Output the [X, Y] coordinate of the center of the cell containing the given text.  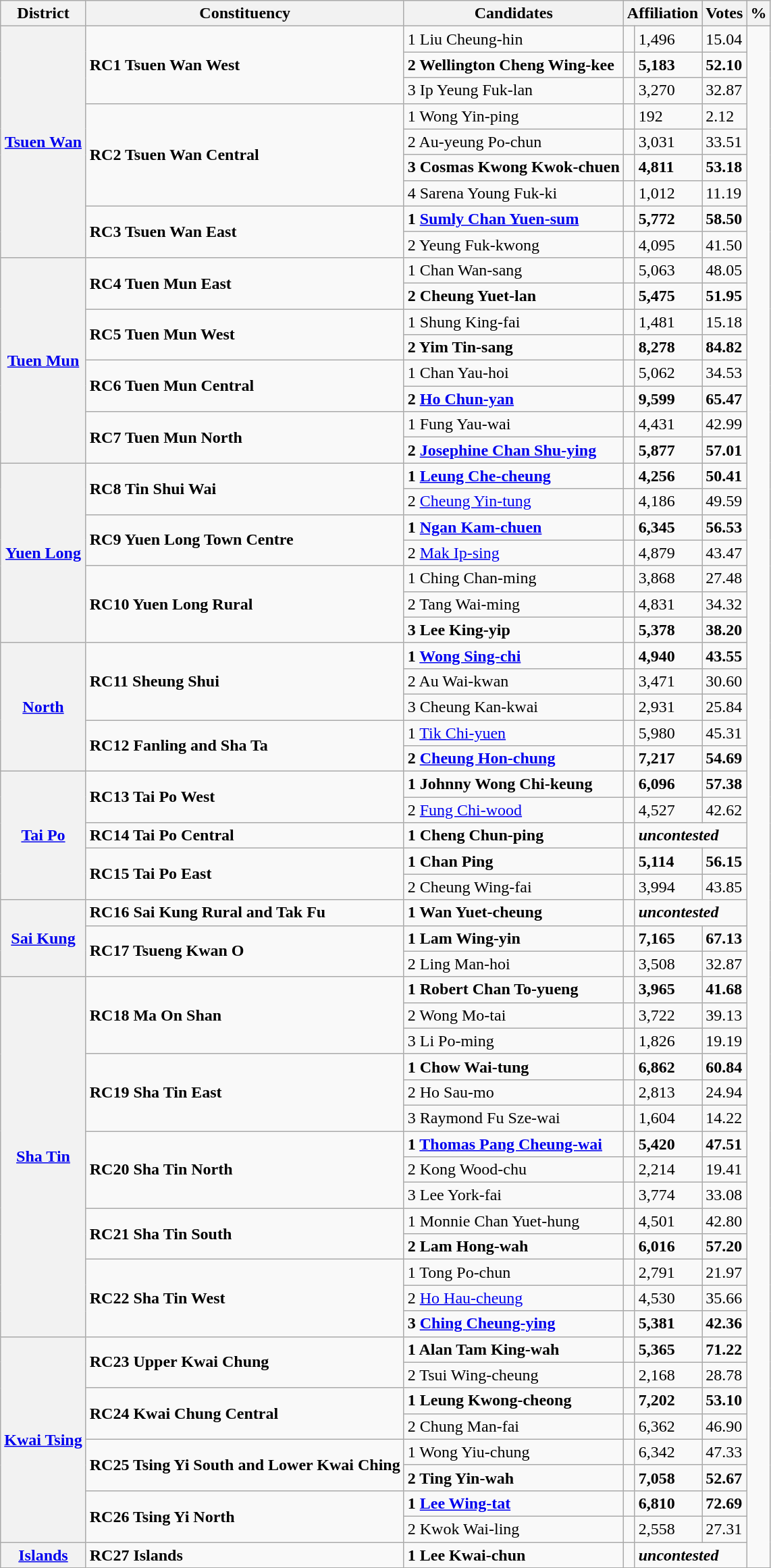
52.10 [724, 65]
2 Lam Hong-wah [513, 1247]
4,095 [668, 244]
42.62 [724, 810]
1 Tik Chi-yuen [513, 732]
2 Yeung Fuk-kwong [513, 244]
60.84 [724, 1066]
3 Ip Yeung Fuk-lan [513, 90]
RC4 Tuen Mun East [244, 283]
RC27 Islands [244, 1555]
24.94 [724, 1092]
3,270 [668, 90]
RC15 Tai Po East [244, 874]
33.51 [724, 142]
41.50 [724, 244]
3,994 [668, 887]
43.85 [724, 887]
1 Leung Kwong-cheong [513, 1401]
5,980 [668, 732]
42.99 [724, 425]
7,217 [668, 759]
5,063 [668, 270]
54.69 [724, 759]
RC8 Tin Shui Wai [244, 489]
3 Ching Cheung-ying [513, 1324]
3,031 [668, 142]
35.66 [724, 1298]
2,931 [668, 707]
5,420 [668, 1144]
2 Ling Man-hoi [513, 964]
1 Chow Wai-tung [513, 1066]
42.36 [724, 1324]
27.31 [724, 1529]
1,012 [668, 193]
RC9 Yuen Long Town Centre [244, 540]
2 Fung Chi-wood [513, 810]
2 Cheung Hon-chung [513, 759]
1 Shung King-fai [513, 322]
49.59 [724, 502]
2 Cheung Yuet-lan [513, 296]
2,813 [668, 1092]
1 Lam Wing-yin [513, 938]
RC21 Sha Tin South [244, 1234]
Sai Kung [43, 938]
2,168 [668, 1375]
1 Cheng Chun-ping [513, 836]
19.41 [724, 1170]
6,342 [668, 1452]
Affiliation [662, 13]
3 Cosmas Kwong Kwok-chuen [513, 167]
RC13 Tai Po West [244, 797]
1,496 [668, 39]
3,471 [668, 681]
4,527 [668, 810]
6,362 [668, 1426]
5,378 [668, 630]
RC23 Upper Kwai Chung [244, 1362]
30.60 [724, 681]
3 Li Po-ming [513, 1041]
2 Au-yeung Po-chun [513, 142]
1 Lee Kwai-chun [513, 1555]
51.95 [724, 296]
RC16 Sai Kung Rural and Tak Fu [244, 913]
4,431 [668, 425]
4,831 [668, 604]
RC20 Sha Tin North [244, 1170]
2 Wong Mo-tai [513, 1015]
2,791 [668, 1272]
47.33 [724, 1452]
RC5 Tuen Mun West [244, 335]
2,214 [668, 1170]
71.22 [724, 1349]
2 Ho Sau-mo [513, 1092]
7,165 [668, 938]
67.13 [724, 938]
2 Chung Man-fai [513, 1426]
RC24 Kwai Chung Central [244, 1413]
2 Yim Tin-sang [513, 348]
RC25 Tsing Yi South and Lower Kwai Ching [244, 1465]
Islands [43, 1555]
1,481 [668, 322]
2 Tsui Wing-cheung [513, 1375]
3 Lee York-fai [513, 1195]
39.13 [724, 1015]
5,877 [668, 450]
3,774 [668, 1195]
11.19 [724, 193]
2 Cheung Yin-tung [513, 502]
1 Chan Yau-hoi [513, 373]
192 [668, 116]
RC17 Tsueng Kwan O [244, 951]
3,508 [668, 964]
RC12 Fanling and Sha Ta [244, 745]
34.53 [724, 373]
57.20 [724, 1247]
4 Sarena Young Fuk-ki [513, 193]
6,810 [668, 1503]
Votes [724, 13]
58.50 [724, 219]
5,381 [668, 1324]
27.48 [724, 578]
6,016 [668, 1247]
8,278 [668, 348]
1 Chan Wan-sang [513, 270]
48.05 [724, 270]
2 Cheung Wing-fai [513, 887]
2,558 [668, 1529]
2 Au Wai-kwan [513, 681]
Candidates [513, 13]
5,183 [668, 65]
RC7 Tuen Mun North [244, 437]
RC18 Ma On Shan [244, 1015]
1 Alan Tam King-wah [513, 1349]
5,772 [668, 219]
1 Johnny Wong Chi-keung [513, 784]
21.97 [724, 1272]
1 Wan Yuet-cheung [513, 913]
2 Ting Yin-wah [513, 1478]
1 Liu Cheung-hin [513, 39]
RC19 Sha Tin East [244, 1092]
1 Ching Chan-ming [513, 578]
56.53 [724, 527]
RC6 Tuen Mun Central [244, 386]
RC26 Tsing Yi North [244, 1516]
7,202 [668, 1401]
2 Ho Chun-yan [513, 399]
15.04 [724, 39]
15.18 [724, 322]
RC11 Sheung Shui [244, 681]
1 Thomas Pang Cheung-wai [513, 1144]
33.08 [724, 1195]
RC22 Sha Tin West [244, 1298]
1 Chan Ping [513, 861]
4,256 [668, 476]
52.67 [724, 1478]
2 Josephine Chan Shu-ying [513, 450]
46.90 [724, 1426]
19.19 [724, 1041]
5,365 [668, 1349]
Constituency [244, 13]
65.47 [724, 399]
6,345 [668, 527]
1 Wong Yin-ping [513, 116]
4,501 [668, 1221]
42.80 [724, 1221]
47.51 [724, 1144]
43.55 [724, 655]
84.82 [724, 348]
5,475 [668, 296]
2 Wellington Cheng Wing-kee [513, 65]
North [43, 707]
1 Leung Che-cheung [513, 476]
6,096 [668, 784]
1 Monnie Chan Yuet-hung [513, 1221]
3,722 [668, 1015]
RC14 Tai Po Central [244, 836]
3 Lee King-yip [513, 630]
56.15 [724, 861]
1 Tong Po-chun [513, 1272]
53.18 [724, 167]
5,114 [668, 861]
53.10 [724, 1401]
5,062 [668, 373]
RC3 Tsuen Wan East [244, 232]
RC2 Tsuen Wan Central [244, 155]
RC10 Yuen Long Rural [244, 604]
34.32 [724, 604]
1 Fung Yau-wai [513, 425]
Yuen Long [43, 553]
4,186 [668, 502]
2 Kwok Wai-ling [513, 1529]
4,530 [668, 1298]
3 Raymond Fu Sze-wai [513, 1118]
28.78 [724, 1375]
9,599 [668, 399]
1 Lee Wing-tat [513, 1503]
Tuen Mun [43, 360]
1 Ngan Kam-chuen [513, 527]
57.38 [724, 784]
7,058 [668, 1478]
2 Ho Hau-cheung [513, 1298]
50.41 [724, 476]
% [759, 13]
45.31 [724, 732]
Sha Tin [43, 1157]
43.47 [724, 553]
3,868 [668, 578]
4,811 [668, 167]
2 Tang Wai-ming [513, 604]
38.20 [724, 630]
1 Robert Chan To-yueng [513, 990]
1 Wong Sing-chi [513, 655]
1 Sumly Chan Yuen-sum [513, 219]
25.84 [724, 707]
1,826 [668, 1041]
72.69 [724, 1503]
RC1 Tsuen Wan West [244, 65]
3 Cheung Kan-kwai [513, 707]
Tai Po [43, 836]
Tsuen Wan [43, 142]
14.22 [724, 1118]
4,940 [668, 655]
2 Kong Wood-chu [513, 1170]
4,879 [668, 553]
1,604 [668, 1118]
2 Mak Ip-sing [513, 553]
Kwai Tsing [43, 1439]
District [43, 13]
41.68 [724, 990]
57.01 [724, 450]
3,965 [668, 990]
1 Wong Yiu-chung [513, 1452]
6,862 [668, 1066]
2.12 [724, 116]
